Capture the cell that displays the provided text and extract its (X, Y) central coordinate. 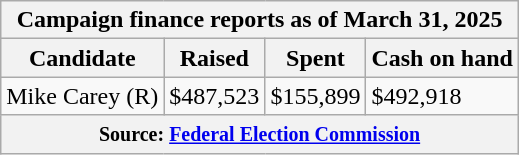
$487,523 (214, 96)
Cash on hand (442, 58)
Raised (214, 58)
Source: Federal Election Commission (260, 134)
Spent (316, 58)
$155,899 (316, 96)
Mike Carey (R) (82, 96)
Campaign finance reports as of March 31, 2025 (260, 20)
$492,918 (442, 96)
Candidate (82, 58)
